Pinpoint the cell where the given text exists, returning its (X, Y) midpoint coordinate. 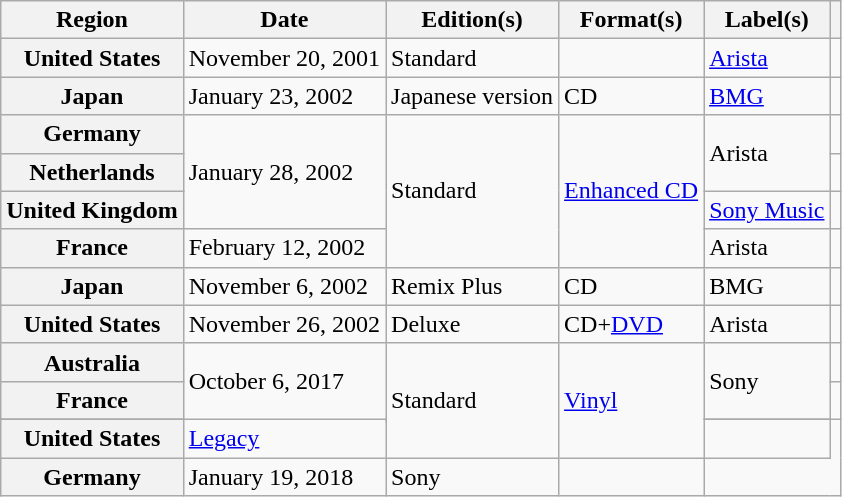
Format(s) (632, 20)
January 23, 2002 (284, 96)
February 12, 2002 (284, 248)
Netherlands (92, 172)
Edition(s) (472, 20)
Sony Music (767, 210)
Region (92, 20)
January 19, 2018 (284, 477)
November 6, 2002 (284, 286)
November 20, 2001 (284, 58)
CD+DVD (632, 324)
Deluxe (472, 324)
Label(s) (767, 20)
Legacy (284, 438)
November 26, 2002 (284, 324)
Date (284, 20)
Remix Plus (472, 286)
Vinyl (632, 400)
Enhanced CD (632, 191)
Japanese version (472, 96)
Australia (92, 362)
United Kingdom (92, 210)
January 28, 2002 (284, 172)
October 6, 2017 (284, 381)
